Return the (X, Y) coordinate for the center point of the cell that contains the specified text.  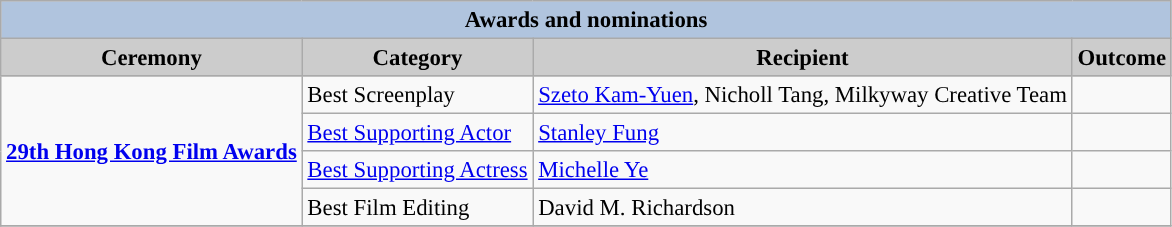
Best Film Editing (418, 208)
Awards and nominations (586, 20)
Best Supporting Actor (418, 133)
Ceremony (152, 58)
Michelle Ye (802, 170)
Best Supporting Actress (418, 170)
Recipient (802, 58)
Outcome (1122, 58)
Szeto Kam-Yuen, Nicholl Tang, Milkyway Creative Team (802, 95)
Best Screenplay (418, 95)
Stanley Fung (802, 133)
Category (418, 58)
David M. Richardson (802, 208)
29th Hong Kong Film Awards (152, 151)
